Locate the cell with the specified text and output its (x, y) center coordinate. 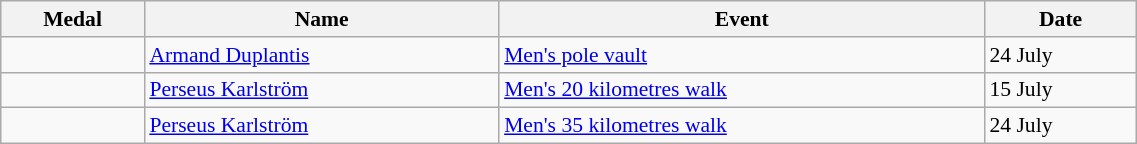
Medal (73, 19)
Armand Duplantis (322, 55)
Men's 20 kilometres walk (742, 90)
Men's pole vault (742, 55)
Name (322, 19)
Event (742, 19)
Date (1060, 19)
15 July (1060, 90)
Men's 35 kilometres walk (742, 126)
